Extract the (X, Y) coordinate from the center of the cell holding the provided text.  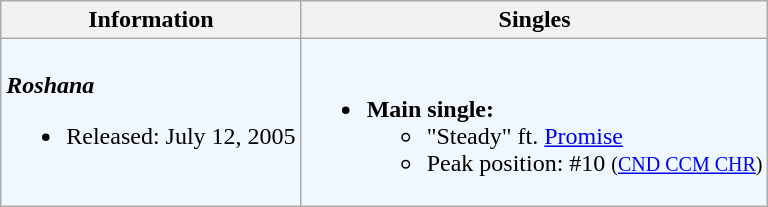
Information (151, 20)
Singles (534, 20)
Main single:"Steady" ft. PromisePeak position: #10 (CND CCM CHR) (534, 122)
RoshanaReleased: July 12, 2005 (151, 122)
